For the text-containing cell, return its midpoint in [X, Y] coordinate format. 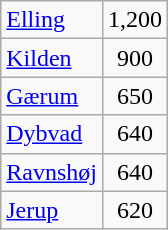
Ravnshøj [52, 172]
Kilden [52, 58]
Dybvad [52, 134]
Jerup [52, 210]
650 [134, 96]
Elling [52, 20]
900 [134, 58]
Gærum [52, 96]
620 [134, 210]
1,200 [134, 20]
